For the text-containing cell, return its midpoint in [X, Y] coordinate format. 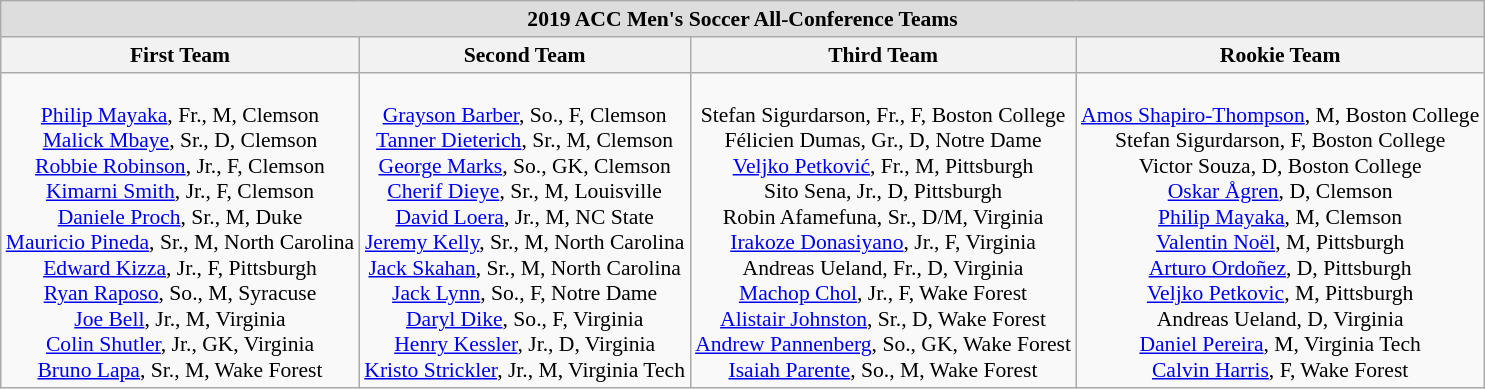
Third Team [883, 55]
Second Team [524, 55]
First Team [180, 55]
Rookie Team [1280, 55]
2019 ACC Men's Soccer All-Conference Teams [743, 19]
